Pinpoint the cell where the given text exists, returning its (x, y) midpoint coordinate. 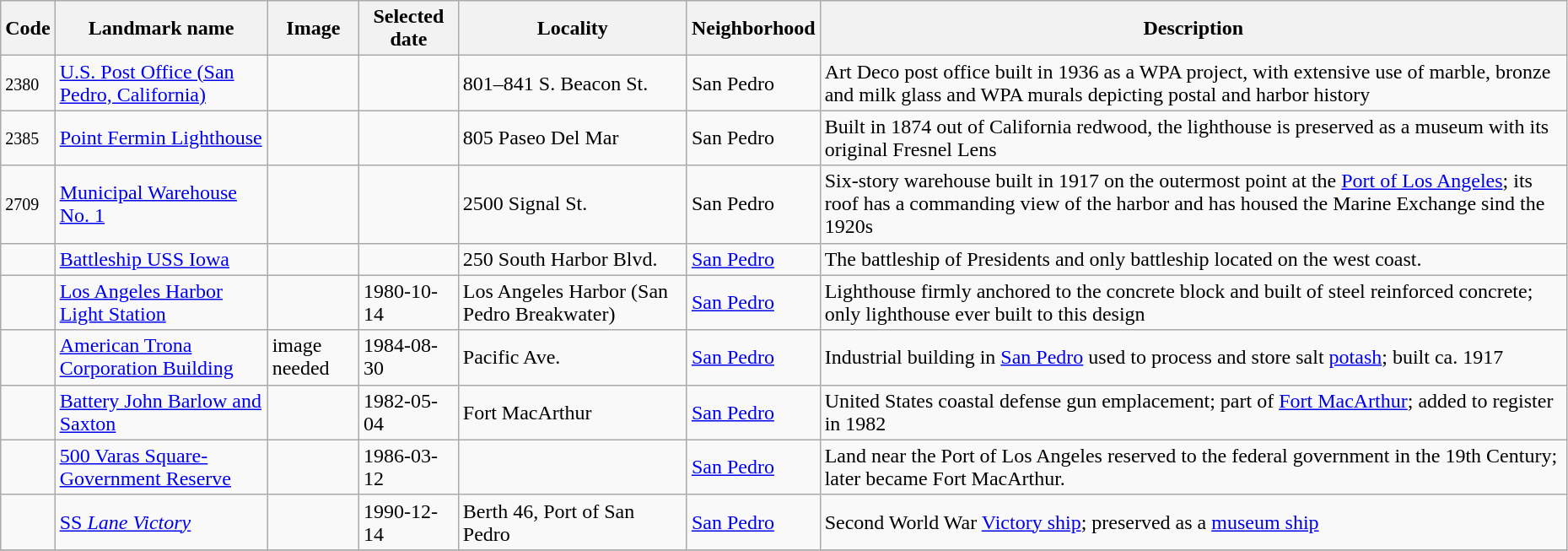
Municipal Warehouse No. 1 (161, 204)
Description (1193, 29)
Second World War Victory ship; preserved as a museum ship (1193, 521)
Neighborhood (753, 29)
250 South Harbor Blvd. (572, 259)
805 Paseo Del Mar (572, 138)
Pacific Ave. (572, 358)
Landmark name (161, 29)
1982-05-04 (409, 412)
Battery John Barlow and Saxton (161, 412)
2500 Signal St. (572, 204)
1980-10-14 (409, 302)
U.S. Post Office (San Pedro, California) (161, 83)
Los Angeles Harbor (San Pedro Breakwater) (572, 302)
Locality (572, 29)
500 Varas Square-Government Reserve (161, 467)
Point Fermin Lighthouse (161, 138)
Berth 46, Port of San Pedro (572, 521)
Selected date (409, 29)
Land near the Port of Los Angeles reserved to the federal government in the 19th Century; later became Fort MacArthur. (1193, 467)
1986-03-12 (409, 467)
The battleship of Presidents and only battleship located on the west coast. (1193, 259)
Lighthouse firmly anchored to the concrete block and built of steel reinforced concrete; only lighthouse ever built to this design (1193, 302)
2385 (28, 138)
1990-12-14 (409, 521)
1984-08-30 (409, 358)
Industrial building in San Pedro used to process and store salt potash; built ca. 1917 (1193, 358)
2709 (28, 204)
American Trona Corporation Building (161, 358)
image needed (313, 358)
SS Lane Victory (161, 521)
Los Angeles Harbor Light Station (161, 302)
Image (313, 29)
Fort MacArthur (572, 412)
801–841 S. Beacon St. (572, 83)
Built in 1874 out of California redwood, the lighthouse is preserved as a museum with its original Fresnel Lens (1193, 138)
United States coastal defense gun emplacement; part of Fort MacArthur; added to register in 1982 (1193, 412)
Code (28, 29)
2380 (28, 83)
Battleship USS Iowa (161, 259)
